From the cell containing the given text, extract its center point as (X, Y) coordinate. 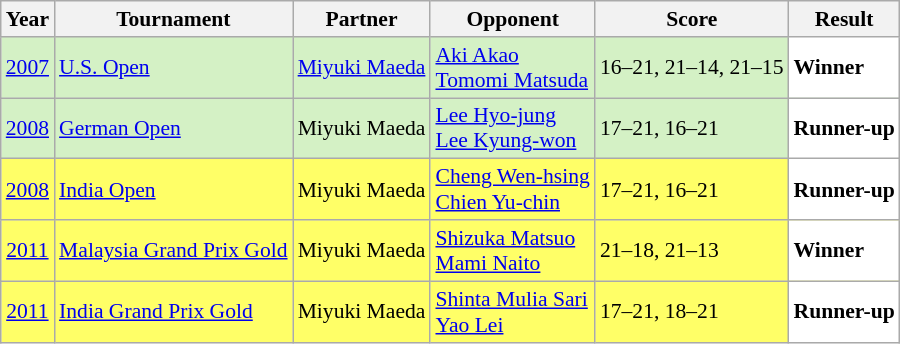
17–21, 18–21 (692, 312)
21–18, 21–13 (692, 250)
16–21, 21–14, 21–15 (692, 68)
Partner (362, 19)
Tournament (174, 19)
Aki Akao Tomomi Matsuda (512, 68)
Lee Hyo-jung Lee Kyung-won (512, 128)
Malaysia Grand Prix Gold (174, 250)
U.S. Open (174, 68)
Shinta Mulia Sari Yao Lei (512, 312)
India Grand Prix Gold (174, 312)
India Open (174, 190)
German Open (174, 128)
Shizuka Matsuo Mami Naito (512, 250)
Opponent (512, 19)
Year (28, 19)
2007 (28, 68)
Cheng Wen-hsing Chien Yu-chin (512, 190)
Result (844, 19)
Score (692, 19)
